For the text-containing cell, return its midpoint in (X, Y) coordinate format. 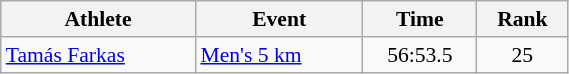
25 (522, 55)
Tamás Farkas (98, 55)
Time (420, 19)
Men's 5 km (279, 55)
Event (279, 19)
56:53.5 (420, 55)
Athlete (98, 19)
Rank (522, 19)
